Scan for the cell matching the given text and deliver its [x, y] coordinate at center. 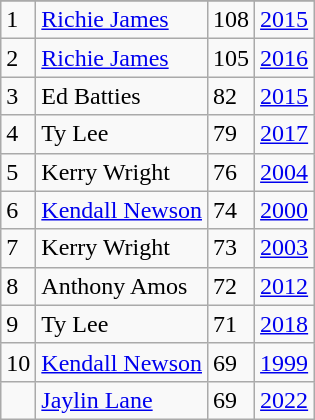
74 [232, 210]
2017 [284, 134]
2003 [284, 248]
2016 [284, 58]
5 [18, 172]
8 [18, 286]
2018 [284, 324]
Anthony Amos [122, 286]
73 [232, 248]
4 [18, 134]
2000 [284, 210]
2004 [284, 172]
82 [232, 96]
76 [232, 172]
Ed Batties [122, 96]
Jaylin Lane [122, 400]
105 [232, 58]
71 [232, 324]
108 [232, 20]
79 [232, 134]
2012 [284, 286]
1 [18, 20]
7 [18, 248]
2022 [284, 400]
10 [18, 362]
9 [18, 324]
2 [18, 58]
6 [18, 210]
3 [18, 96]
1999 [284, 362]
72 [232, 286]
